Locate the cell with the specified text and output its [x, y] center coordinate. 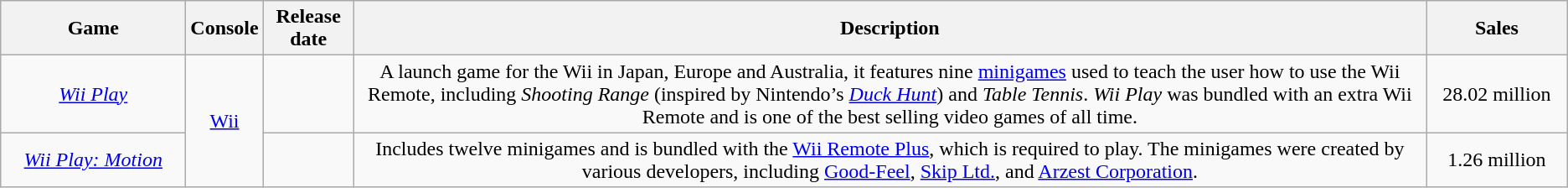
Console [224, 29]
Release date [308, 29]
Sales [1498, 29]
1.26 million [1498, 159]
Wii Play [94, 94]
Wii Play: Motion [94, 159]
Game [94, 29]
28.02 million [1498, 94]
Description [890, 29]
Wii [224, 121]
